Provide the [x, y] coordinate of the cell's center where the given text is located.  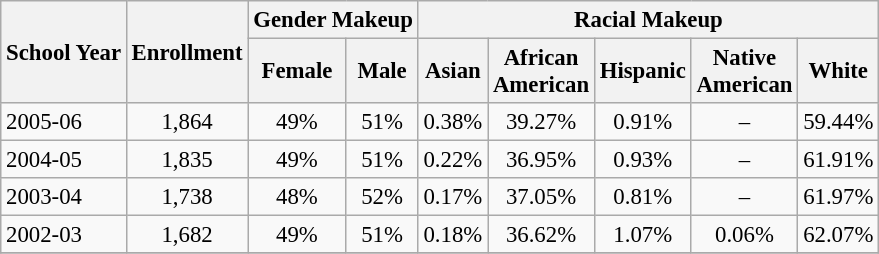
1,738 [187, 197]
39.27% [542, 122]
2005-06 [64, 122]
1,835 [187, 160]
African American [542, 72]
Female [297, 72]
0.93% [642, 160]
2003-04 [64, 197]
Native American [744, 72]
1,864 [187, 122]
School Year [64, 52]
36.95% [542, 160]
52% [382, 197]
0.18% [452, 235]
59.44% [838, 122]
37.05% [542, 197]
Asian [452, 72]
0.17% [452, 197]
62.07% [838, 235]
61.97% [838, 197]
Gender Makeup [333, 20]
48% [297, 197]
0.91% [642, 122]
Hispanic [642, 72]
1.07% [642, 235]
2002-03 [64, 235]
0.81% [642, 197]
0.22% [452, 160]
0.06% [744, 235]
36.62% [542, 235]
0.38% [452, 122]
61.91% [838, 160]
Male [382, 72]
Racial Makeup [648, 20]
2004-05 [64, 160]
Enrollment [187, 52]
1,682 [187, 235]
White [838, 72]
